Find where the given text appears and provide that cell's center as (x, y) coordinate. 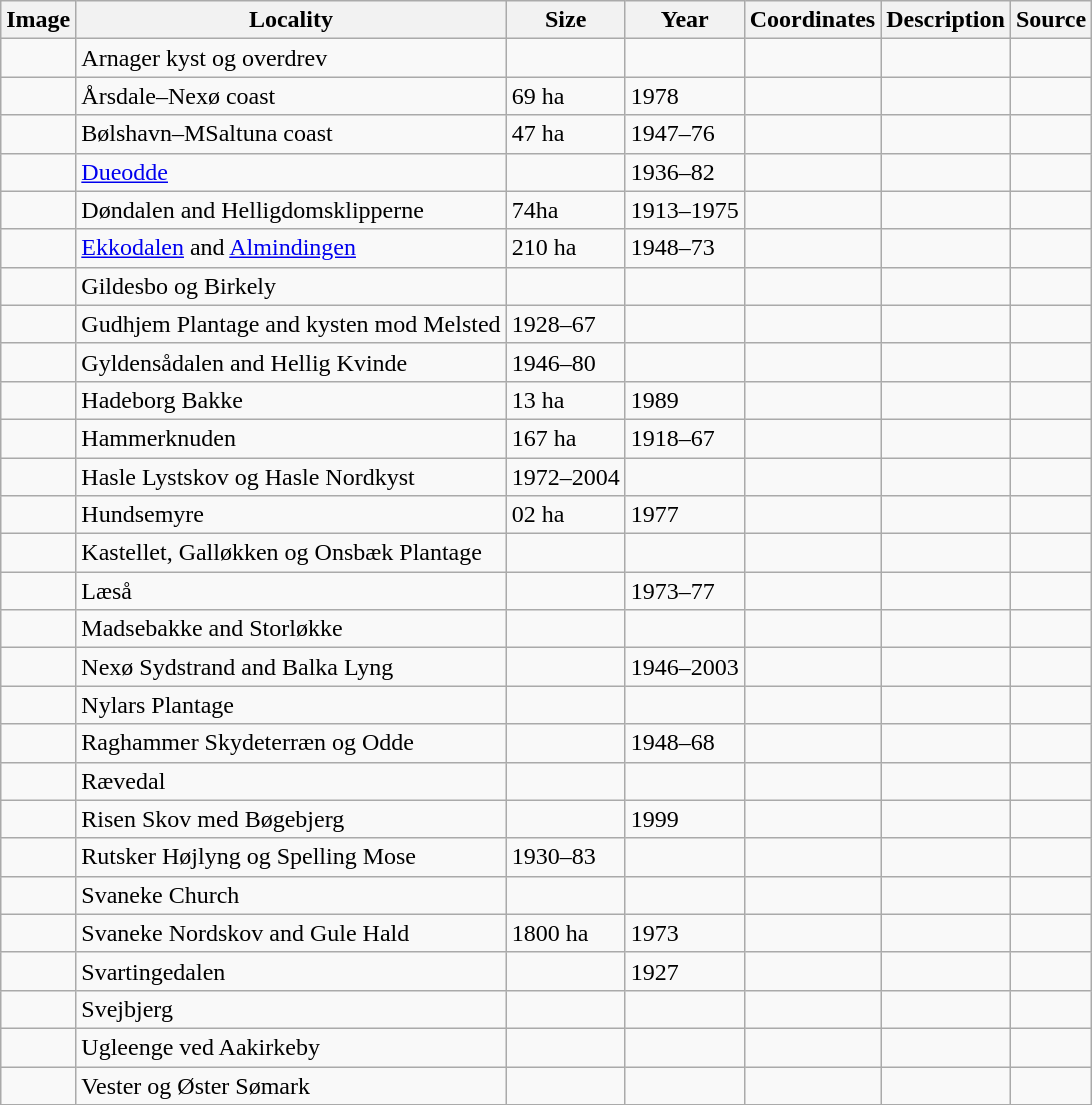
Kastellet, Galløkken og Onsbæk Plantage (291, 553)
Source (1050, 20)
Gildesbo og Birkely (291, 286)
Hadeborg Bakke (291, 400)
210 ha (566, 248)
Madsebakke and Storløkke (291, 629)
Rævedal (291, 781)
1978 (684, 96)
Nexø Sydstrand and Balka Lyng (291, 667)
1927 (684, 971)
Raghammer Skydeterræn og Odde (291, 743)
1946–80 (566, 362)
Svartingedalen (291, 971)
1948–73 (684, 248)
Locality (291, 20)
1800 ha (566, 933)
02 ha (566, 515)
Size (566, 20)
1989 (684, 400)
1936–82 (684, 172)
Ugleenge ved Aakirkeby (291, 1047)
Svaneke Nordskov and Gule Hald (291, 933)
1930–83 (566, 857)
1973 (684, 933)
69 ha (566, 96)
1947–76 (684, 134)
74ha (566, 210)
Arnager kyst og overdrev (291, 58)
1973–77 (684, 591)
1918–67 (684, 438)
Gudhjem Plantage and kysten mod Melsted (291, 324)
Hasle Lystskov og Hasle Nordkyst (291, 477)
Rutsker Højlyng og Spelling Mose (291, 857)
47 ha (566, 134)
Year (684, 20)
Læså (291, 591)
Årsdale–Nexø coast (291, 96)
Image (38, 20)
1999 (684, 819)
13 ha (566, 400)
167 ha (566, 438)
Svejbjerg (291, 1009)
Dueodde (291, 172)
Gyldensådalen and Hellig Kvinde (291, 362)
1972–2004 (566, 477)
1928–67 (566, 324)
Vester og Øster Sømark (291, 1085)
1946–2003 (684, 667)
Ekkodalen and Almindingen (291, 248)
Bølshavn–MSaltuna coast (291, 134)
1977 (684, 515)
Nylars Plantage (291, 705)
Hammerknuden (291, 438)
Døndalen and Helligdomsklipperne (291, 210)
Description (946, 20)
Hundsemyre (291, 515)
Coordinates (812, 20)
1948–68 (684, 743)
Risen Skov med Bøgebjerg (291, 819)
Svaneke Church (291, 895)
1913–1975 (684, 210)
